From the cell containing the given text, extract its center point as (x, y) coordinate. 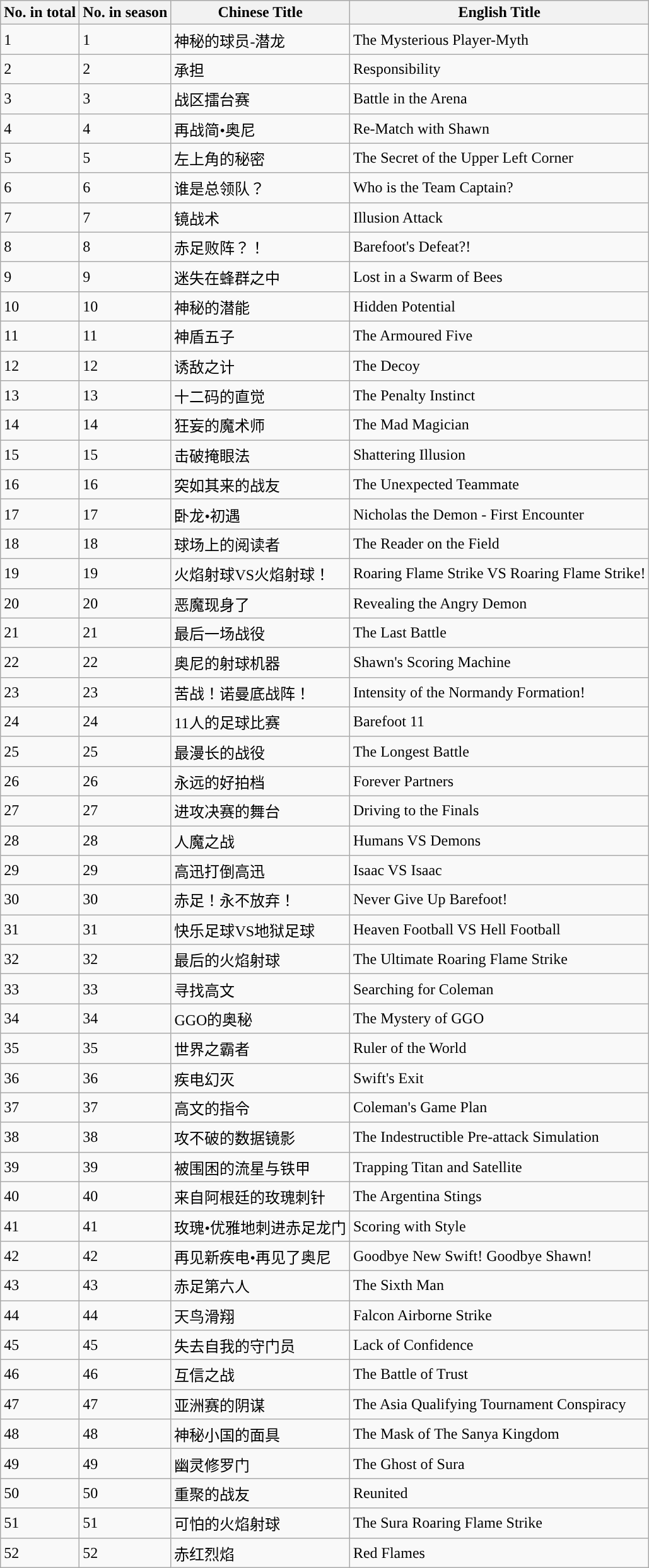
Barefoot's Defeat?! (500, 247)
战区擂台赛 (260, 98)
The Reader on the Field (500, 543)
赤足第六人 (260, 1285)
疾电幻灭 (260, 1078)
Shattering Illusion (500, 455)
Revealing the Angry Demon (500, 603)
神秘的潜能 (260, 306)
被围困的流星与铁甲 (260, 1166)
Barefoot 11 (500, 721)
Responsibility (500, 69)
The Decoy (500, 366)
The Mysterious Player-Myth (500, 39)
迷失在蜂群之中 (260, 276)
The Indestructible Pre-attack Simulation (500, 1137)
天鸟滑翔 (260, 1315)
玫瑰•优雅地刺进赤足龙门 (260, 1226)
The Ghost of Sura (500, 1464)
击破掩眼法 (260, 455)
高文的指令 (260, 1107)
No. in total (40, 13)
Re-Match with Shawn (500, 129)
进攻决赛的舞台 (260, 811)
苦战！诺曼底战阵！ (260, 692)
寻找高文 (260, 989)
The Armoured Five (500, 335)
Chinese Title (260, 13)
No. in season (125, 13)
Ruler of the World (500, 1048)
赤足败阵？！ (260, 247)
Lost in a Swarm of Bees (500, 276)
The Longest Battle (500, 752)
火焰射球VS火焰射球！ (260, 574)
失去自我的守门员 (260, 1345)
English Title (500, 13)
The Last Battle (500, 633)
神秘小国的面具 (260, 1434)
Lack of Confidence (500, 1345)
最后一场战役 (260, 633)
十二码的直觉 (260, 396)
左上角的秘密 (260, 158)
Roaring Flame Strike VS Roaring Flame Strike! (500, 574)
The Sixth Man (500, 1285)
世界之霸者 (260, 1048)
永远的好拍档 (260, 781)
人魔之战 (260, 841)
可怕的火焰射球 (260, 1523)
亚洲赛的阴谋 (260, 1405)
Intensity of the Normandy Formation! (500, 692)
Trapping Titan and Satellite (500, 1166)
Nicholas the Demon - First Encounter (500, 514)
Never Give Up Barefoot! (500, 900)
来自阿根廷的玫瑰刺针 (260, 1197)
Battle in the Arena (500, 98)
Coleman's Game Plan (500, 1107)
The Mad Magician (500, 425)
再战简•奥尼 (260, 129)
Forever Partners (500, 781)
The Penalty Instinct (500, 396)
狂妄的魔术师 (260, 425)
11人的足球比赛 (260, 721)
突如其来的战友 (260, 484)
高迅打倒高迅 (260, 870)
幽灵修罗门 (260, 1464)
诱敌之计 (260, 366)
Scoring with Style (500, 1226)
恶魔现身了 (260, 603)
承担 (260, 69)
Reunited (500, 1493)
The Ultimate Roaring Flame Strike (500, 960)
赤红烈焰 (260, 1552)
The Battle of Trust (500, 1374)
The Mask of The Sanya Kingdom (500, 1434)
Searching for Coleman (500, 989)
快乐足球VS地狱足球 (260, 929)
Swift's Exit (500, 1078)
Isaac VS Isaac (500, 870)
球场上的阅读者 (260, 543)
赤足！永不放弃！ (260, 900)
再见新疾电•再见了奥尼 (260, 1256)
Driving to the Finals (500, 811)
卧龙•初遇 (260, 514)
The Argentina Stings (500, 1197)
The Asia Qualifying Tournament Conspiracy (500, 1405)
Shawn's Scoring Machine (500, 662)
Falcon Airborne Strike (500, 1315)
攻不破的数据镜影 (260, 1137)
镜战术 (260, 217)
GGO的奥秘 (260, 1019)
谁是总领队？ (260, 188)
神秘的球员-潜龙 (260, 39)
The Secret of the Upper Left Corner (500, 158)
互信之战 (260, 1374)
奥尼的射球机器 (260, 662)
神盾五子 (260, 335)
The Unexpected Teammate (500, 484)
重聚的战友 (260, 1493)
Red Flames (500, 1552)
Goodbye New Swift! Goodbye Shawn! (500, 1256)
Who is the Team Captain? (500, 188)
Humans VS Demons (500, 841)
最漫长的战役 (260, 752)
Illusion Attack (500, 217)
The Sura Roaring Flame Strike (500, 1523)
The Mystery of GGO (500, 1019)
Heaven Football VS Hell Football (500, 929)
最后的火焰射球 (260, 960)
Hidden Potential (500, 306)
